Scan for the cell matching the given text and deliver its [X, Y] coordinate at center. 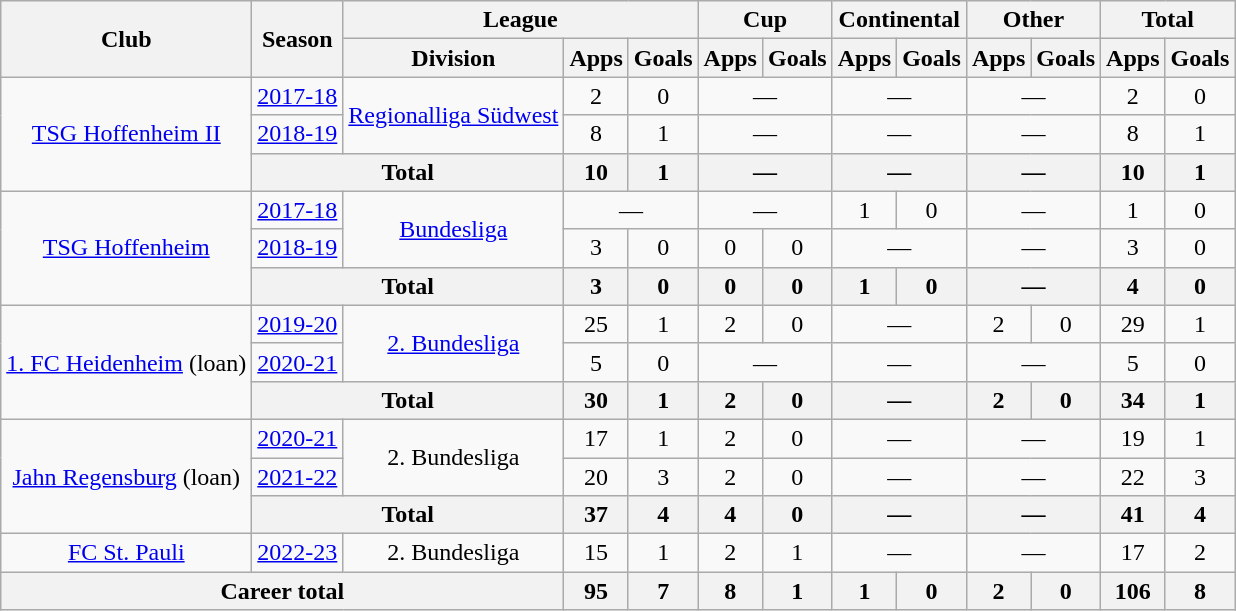
Jahn Regensburg (loan) [126, 476]
Bundesliga [454, 229]
TSG Hoffenheim [126, 248]
19 [1133, 438]
41 [1133, 515]
League [520, 20]
22 [1133, 477]
7 [663, 591]
Other [1033, 20]
15 [596, 553]
Regionalliga Südwest [454, 115]
Division [454, 58]
30 [596, 400]
Continental [899, 20]
95 [596, 591]
25 [596, 324]
TSG Hoffenheim II [126, 134]
20 [596, 477]
106 [1133, 591]
2022-23 [298, 553]
Club [126, 39]
34 [1133, 400]
FC St. Pauli [126, 553]
1. FC Heidenheim (loan) [126, 362]
29 [1133, 324]
2021-22 [298, 477]
Career total [282, 591]
37 [596, 515]
Cup [765, 20]
Season [298, 39]
2019-20 [298, 324]
